Identify which cell holds the provided text, then report its (X, Y) central coordinate. 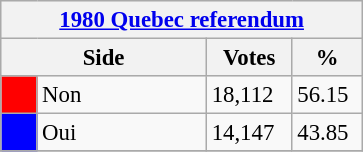
Non (122, 95)
Oui (122, 133)
% (328, 58)
1980 Quebec referendum (182, 20)
Votes (249, 58)
Side (104, 58)
14,147 (249, 133)
43.85 (328, 133)
18,112 (249, 95)
56.15 (328, 95)
